Scan for the cell matching the given text and deliver its (x, y) coordinate at center. 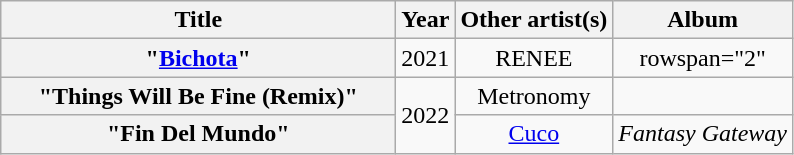
"Things Will Be Fine (Remix)" (198, 96)
RENEE (534, 58)
Metronomy (534, 96)
Cuco (534, 134)
"Fin Del Mundo" (198, 134)
Album (703, 20)
"Bichota" (198, 58)
Fantasy Gateway (703, 134)
Year (426, 20)
Title (198, 20)
rowspan="2" (703, 58)
Other artist(s) (534, 20)
2022 (426, 115)
2021 (426, 58)
